From the cell containing the given text, extract its center point as (x, y) coordinate. 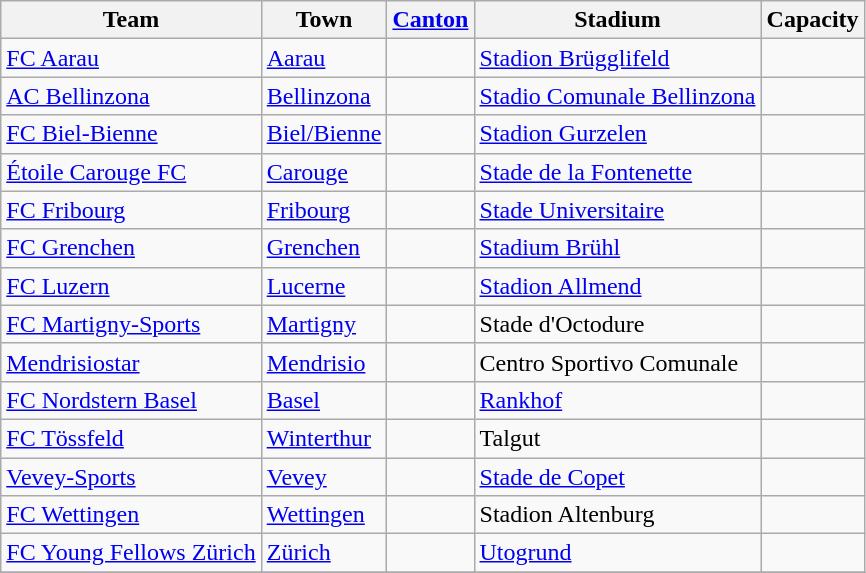
Stadium Brühl (618, 248)
AC Bellinzona (131, 96)
Talgut (618, 438)
Grenchen (324, 248)
FC Tössfeld (131, 438)
Stadion Altenburg (618, 515)
Carouge (324, 172)
Town (324, 20)
Vevey-Sports (131, 477)
Stadion Gurzelen (618, 134)
Stadio Comunale Bellinzona (618, 96)
FC Young Fellows Zürich (131, 553)
Lucerne (324, 286)
Team (131, 20)
Étoile Carouge FC (131, 172)
Bellinzona (324, 96)
Martigny (324, 324)
Winterthur (324, 438)
Utogrund (618, 553)
Stadion Brügglifeld (618, 58)
FC Nordstern Basel (131, 400)
FC Martigny-Sports (131, 324)
Canton (430, 20)
Mendrisiostar (131, 362)
Stade d'Octodure (618, 324)
FC Wettingen (131, 515)
FC Fribourg (131, 210)
Stade de Copet (618, 477)
Centro Sportivo Comunale (618, 362)
Zürich (324, 553)
FC Luzern (131, 286)
Mendrisio (324, 362)
Vevey (324, 477)
Basel (324, 400)
Aarau (324, 58)
Biel/Bienne (324, 134)
Capacity (812, 20)
Stadion Allmend (618, 286)
Fribourg (324, 210)
Wettingen (324, 515)
Stade Universitaire (618, 210)
Stade de la Fontenette (618, 172)
Stadium (618, 20)
FC Aarau (131, 58)
FC Biel-Bienne (131, 134)
FC Grenchen (131, 248)
Rankhof (618, 400)
